Provide the [X, Y] coordinate of the cell's center where the given text is located.  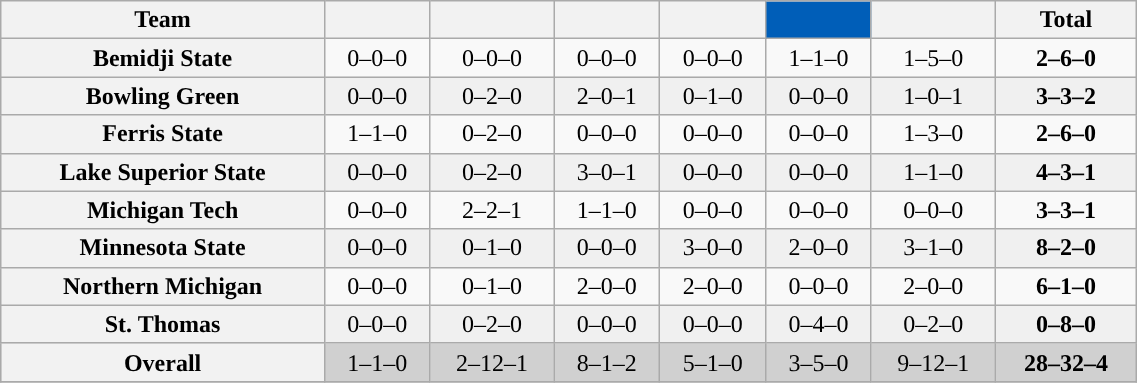
6–1–0 [1066, 286]
2–2–1 [492, 210]
Bowling Green [163, 96]
Bemidji State [163, 58]
1–0–1 [933, 96]
1–5–0 [933, 58]
Northern Michigan [163, 286]
2–12–1 [492, 362]
3–5–0 [819, 362]
0–4–0 [819, 324]
3–1–0 [933, 248]
Minnesota State [163, 248]
28–32–4 [1066, 362]
8–2–0 [1066, 248]
8–1–2 [607, 362]
Team [163, 20]
3–0–1 [607, 172]
3–3–1 [1066, 210]
2–0–1 [607, 96]
Lake Superior State [163, 172]
5–1–0 [713, 362]
Overall [163, 362]
3–0–0 [713, 248]
St. Thomas [163, 324]
3–3–2 [1066, 96]
4–3–1 [1066, 172]
Ferris State [163, 134]
1–3–0 [933, 134]
Total [1066, 20]
0–8–0 [1066, 324]
Michigan Tech [163, 210]
9–12–1 [933, 362]
